Determine the (x, y) coordinate at the center of the cell enclosing the given text.  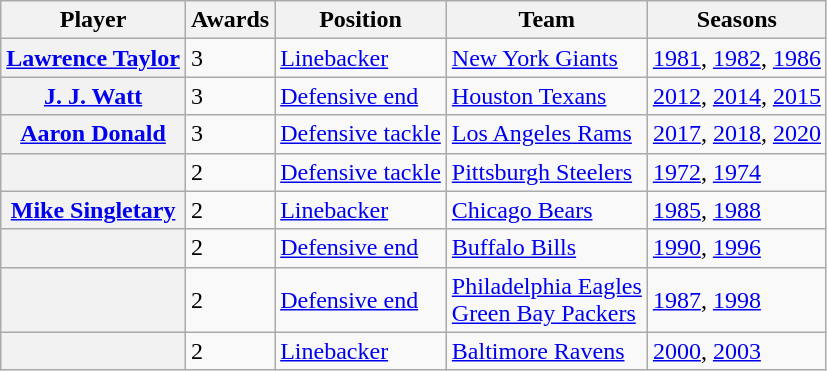
2000, 2003 (736, 351)
Houston Texans (546, 96)
Lawrence Taylor (94, 58)
1981, 1982, 1986 (736, 58)
Los Angeles Rams (546, 134)
Baltimore Ravens (546, 351)
J. J. Watt (94, 96)
Seasons (736, 20)
Philadelphia EaglesGreen Bay Packers (546, 300)
Buffalo Bills (546, 248)
1987, 1998 (736, 300)
1990, 1996 (736, 248)
1972, 1974 (736, 172)
2012, 2014, 2015 (736, 96)
Position (361, 20)
Pittsburgh Steelers (546, 172)
1985, 1988 (736, 210)
Team (546, 20)
Mike Singletary (94, 210)
Awards (230, 20)
Chicago Bears (546, 210)
Player (94, 20)
New York Giants (546, 58)
2017, 2018, 2020 (736, 134)
Aaron Donald (94, 134)
